Find where the given text appears and provide that cell's center as [x, y] coordinate. 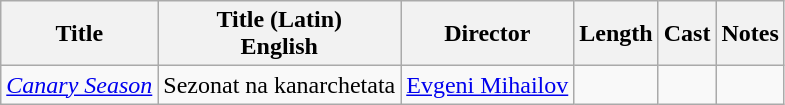
Sezonat na kanarchetata [280, 85]
Cast [687, 34]
Title [80, 34]
Director [488, 34]
Canary Season [80, 85]
Length [616, 34]
Evgeni Mihailov [488, 85]
Title (Latin)English [280, 34]
Notes [750, 34]
